Provide the [X, Y] coordinate of the cell's center where the given text is located.  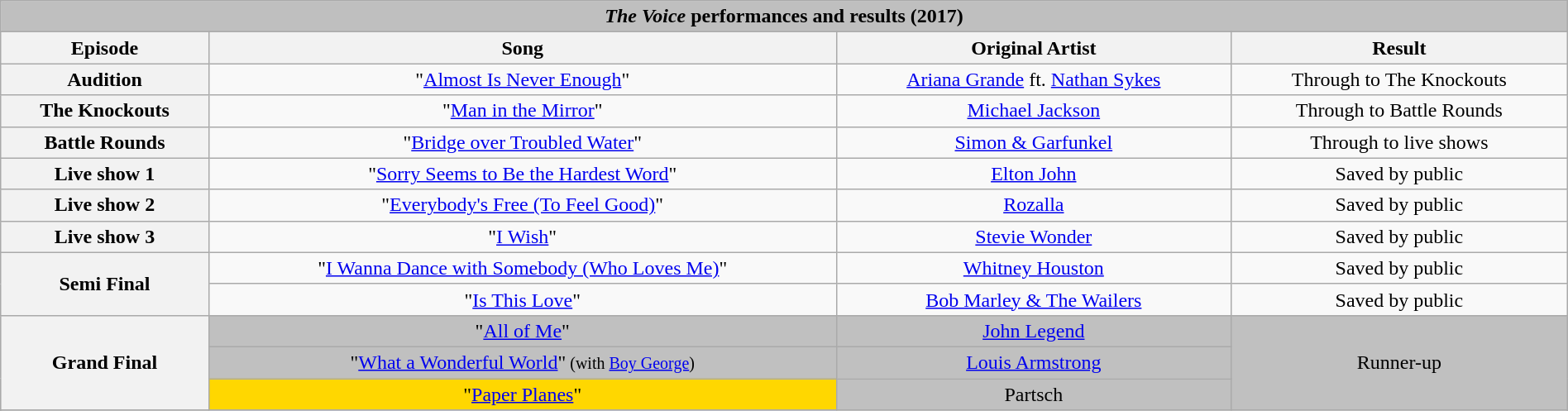
"Paper Planes" [523, 394]
Rozalla [1034, 205]
"I Wanna Dance with Somebody (Who Loves Me)" [523, 268]
Ariana Grande ft. Nathan Sykes [1034, 79]
"Man in the Mirror" [523, 111]
Bob Marley & The Wailers [1034, 299]
Battle Rounds [105, 142]
"Is This Love" [523, 299]
The Voice performances and results (2017) [784, 17]
"What a Wonderful World" (with Boy George) [523, 362]
Grand Final [105, 362]
"All of Me" [523, 331]
Louis Armstrong [1034, 362]
Michael Jackson [1034, 111]
Runner-up [1399, 362]
"Everybody's Free (To Feel Good)" [523, 205]
Live show 2 [105, 205]
Stevie Wonder [1034, 237]
Through to Battle Rounds [1399, 111]
The Knockouts [105, 111]
Live show 3 [105, 237]
Original Artist [1034, 48]
"I Wish" [523, 237]
Episode [105, 48]
Through to The Knockouts [1399, 79]
"Bridge over Troubled Water" [523, 142]
"Almost Is Never Enough" [523, 79]
Result [1399, 48]
Through to live shows [1399, 142]
Live show 1 [105, 174]
John Legend [1034, 331]
Song [523, 48]
Semi Final [105, 284]
Audition [105, 79]
Whitney Houston [1034, 268]
Partsch [1034, 394]
Elton John [1034, 174]
Simon & Garfunkel [1034, 142]
"Sorry Seems to Be the Hardest Word" [523, 174]
